Capture the cell that displays the provided text and extract its [x, y] central coordinate. 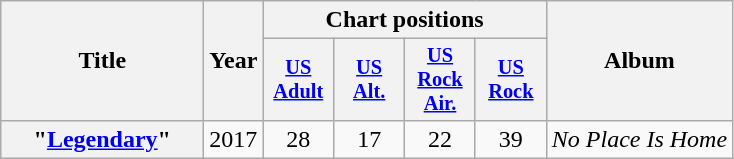
"Legendary" [102, 139]
USAlt. [370, 80]
17 [370, 139]
39 [510, 139]
2017 [234, 139]
USAdult [298, 80]
Chart positions [404, 20]
Album [639, 61]
28 [298, 139]
No Place Is Home [639, 139]
USRockAir. [440, 80]
Year [234, 61]
22 [440, 139]
USRock [510, 80]
Title [102, 61]
